Extract the [X, Y] coordinate from the center of the cell holding the provided text.  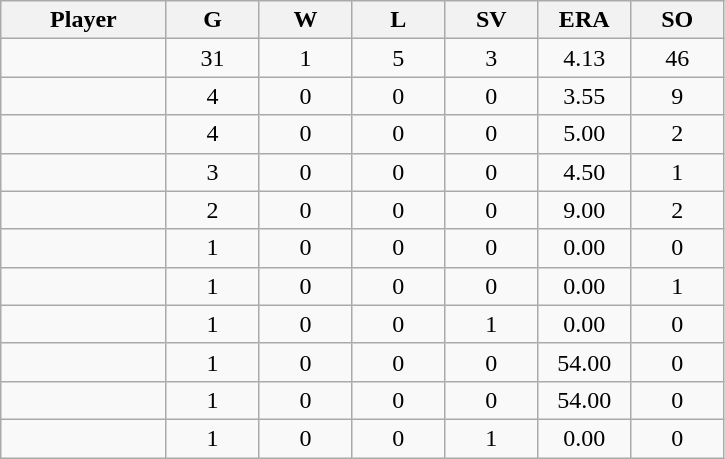
46 [678, 58]
Player [84, 20]
5 [398, 58]
31 [212, 58]
SO [678, 20]
G [212, 20]
SV [492, 20]
ERA [584, 20]
4.13 [584, 58]
W [306, 20]
3.55 [584, 96]
9 [678, 96]
9.00 [584, 210]
5.00 [584, 134]
4.50 [584, 172]
L [398, 20]
